Find where the given text appears and provide that cell's center as [x, y] coordinate. 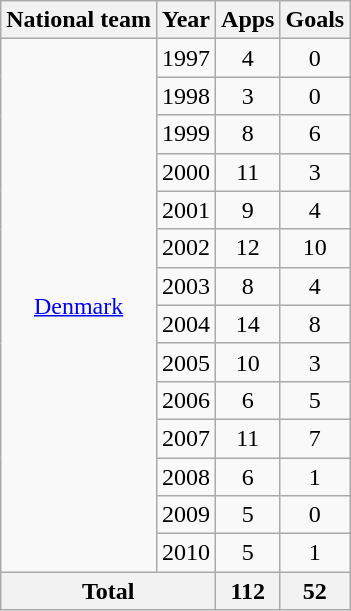
Apps [248, 20]
9 [248, 210]
14 [248, 324]
2007 [186, 438]
Denmark [79, 306]
2005 [186, 362]
2000 [186, 172]
Year [186, 20]
12 [248, 248]
2008 [186, 477]
7 [315, 438]
National team [79, 20]
1999 [186, 134]
2001 [186, 210]
1998 [186, 96]
2002 [186, 248]
2010 [186, 553]
2004 [186, 324]
2003 [186, 286]
Total [108, 591]
2006 [186, 400]
52 [315, 591]
2009 [186, 515]
Goals [315, 20]
1997 [186, 58]
112 [248, 591]
